For the text-containing cell, return its midpoint in (X, Y) coordinate format. 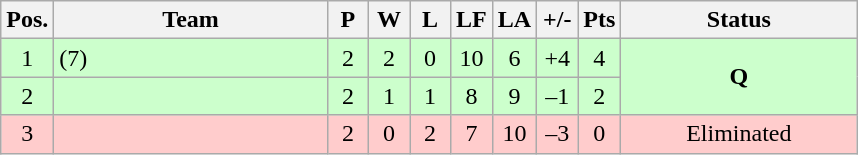
4 (600, 58)
3 (28, 134)
Status (739, 20)
LA (514, 20)
(7) (191, 58)
Pts (600, 20)
Q (739, 77)
–3 (558, 134)
7 (472, 134)
+4 (558, 58)
LF (472, 20)
+/- (558, 20)
W (388, 20)
9 (514, 96)
Pos. (28, 20)
L (430, 20)
Eliminated (739, 134)
6 (514, 58)
–1 (558, 96)
Team (191, 20)
P (348, 20)
8 (472, 96)
